Return the (x, y) coordinate for the center point of the cell that contains the specified text.  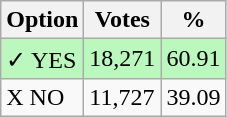
18,271 (122, 59)
60.91 (194, 59)
✓ YES (42, 59)
39.09 (194, 97)
11,727 (122, 97)
Votes (122, 20)
% (194, 20)
Option (42, 20)
X NO (42, 97)
